From the cell containing the given text, extract its center point as [x, y] coordinate. 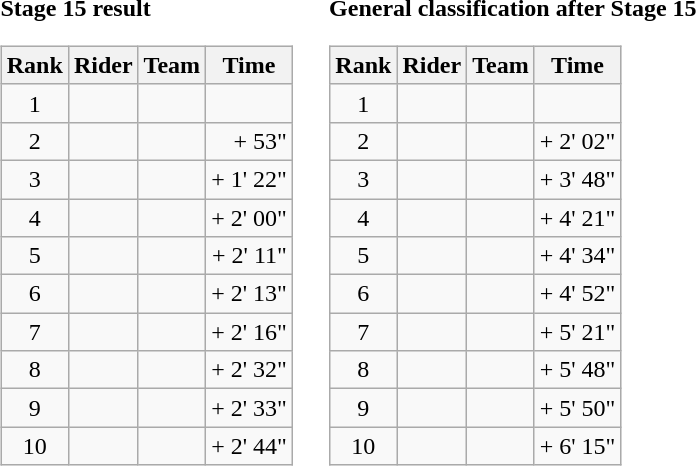
+ 2' 13" [250, 294]
+ 4' 21" [578, 217]
+ 5' 50" [578, 408]
+ 2' 11" [250, 256]
+ 2' 33" [250, 408]
+ 4' 34" [578, 256]
+ 53" [250, 141]
+ 1' 22" [250, 179]
+ 2' 32" [250, 370]
+ 2' 02" [578, 141]
+ 2' 44" [250, 446]
+ 6' 15" [578, 446]
+ 3' 48" [578, 179]
+ 5' 48" [578, 370]
+ 2' 00" [250, 217]
+ 5' 21" [578, 332]
+ 4' 52" [578, 294]
+ 2' 16" [250, 332]
